Capture the cell that displays the provided text and extract its [X, Y] central coordinate. 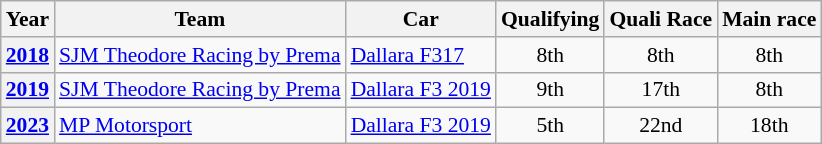
Main race [769, 19]
2018 [28, 55]
Year [28, 19]
MP Motorsport [200, 126]
18th [769, 126]
Dallara F317 [421, 55]
22nd [660, 126]
17th [660, 90]
9th [550, 90]
5th [550, 126]
Quali Race [660, 19]
Qualifying [550, 19]
2023 [28, 126]
Team [200, 19]
2019 [28, 90]
Car [421, 19]
